From the cell containing the given text, extract its center point as [X, Y] coordinate. 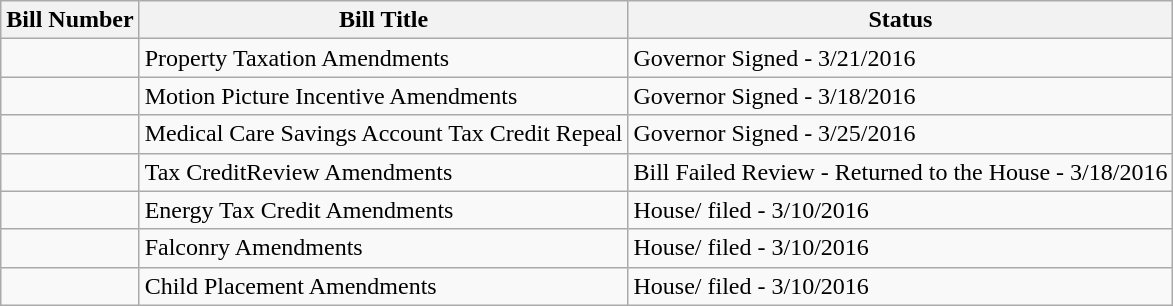
Governor Signed - 3/25/2016 [900, 134]
Motion Picture Incentive Amendments [384, 96]
Property Taxation Amendments [384, 58]
Status [900, 20]
Tax CreditReview Amendments [384, 172]
Bill Failed Review - Returned to the House - 3/18/2016 [900, 172]
Bill Number [70, 20]
Governor Signed - 3/21/2016 [900, 58]
Governor Signed - 3/18/2016 [900, 96]
Falconry Amendments [384, 248]
Child Placement Amendments [384, 286]
Energy Tax Credit Amendments [384, 210]
Medical Care Savings Account Tax Credit Repeal [384, 134]
Bill Title [384, 20]
